Search for the cell housing the specified text and yield its (X, Y) center coordinate. 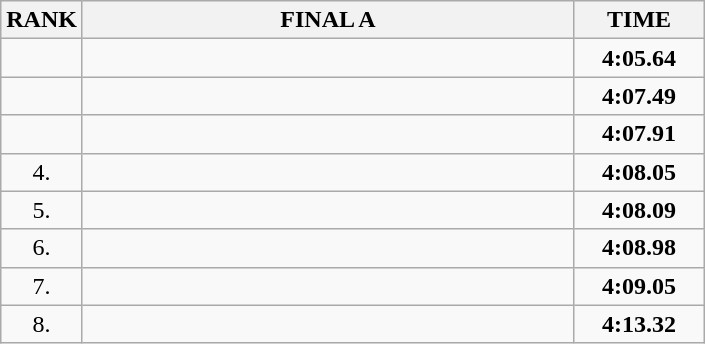
RANK (42, 20)
4:08.98 (640, 248)
7. (42, 286)
4:09.05 (640, 286)
4:07.91 (640, 134)
4:08.05 (640, 172)
6. (42, 248)
4:13.32 (640, 324)
4:08.09 (640, 210)
FINAL A (328, 20)
4:05.64 (640, 58)
4:07.49 (640, 96)
5. (42, 210)
TIME (640, 20)
4. (42, 172)
8. (42, 324)
